Determine the (X, Y) coordinate at the center of the cell enclosing the given text.  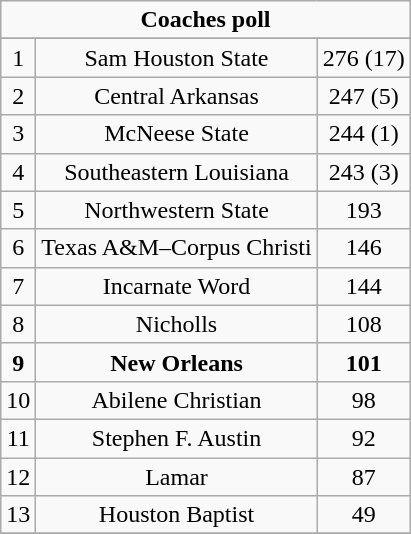
6 (18, 248)
108 (364, 324)
144 (364, 286)
7 (18, 286)
49 (364, 515)
Nicholls (176, 324)
Central Arkansas (176, 96)
8 (18, 324)
Northwestern State (176, 210)
McNeese State (176, 134)
Incarnate Word (176, 286)
247 (5) (364, 96)
New Orleans (176, 362)
193 (364, 210)
92 (364, 438)
Sam Houston State (176, 58)
98 (364, 400)
101 (364, 362)
4 (18, 172)
Texas A&M–Corpus Christi (176, 248)
12 (18, 477)
10 (18, 400)
1 (18, 58)
3 (18, 134)
11 (18, 438)
Houston Baptist (176, 515)
5 (18, 210)
9 (18, 362)
Abilene Christian (176, 400)
13 (18, 515)
87 (364, 477)
243 (3) (364, 172)
Lamar (176, 477)
Southeastern Louisiana (176, 172)
Stephen F. Austin (176, 438)
276 (17) (364, 58)
2 (18, 96)
146 (364, 248)
244 (1) (364, 134)
Coaches poll (206, 20)
